Output the [X, Y] coordinate of the center of the cell containing the given text.  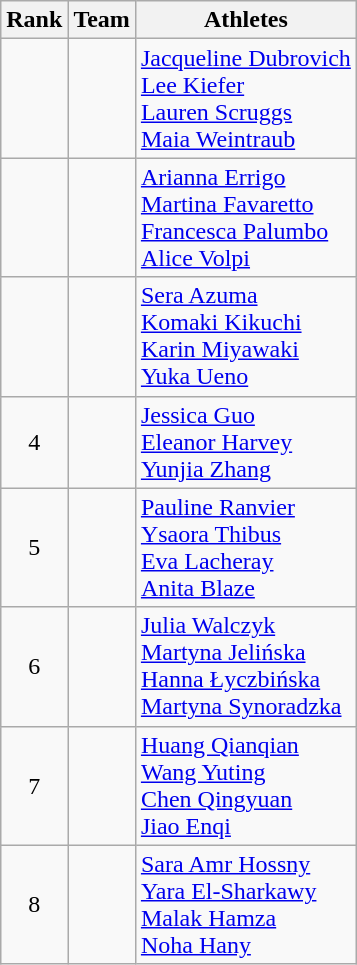
Pauline RanvierYsaora ThibusEva LacherayAnita Blaze [246, 548]
Sera AzumaKomaki KikuchiKarin MiyawakiYuka Ueno [246, 336]
4 [34, 442]
Team [102, 20]
Huang QianqianWang YutingChen QingyuanJiao Enqi [246, 786]
7 [34, 786]
8 [34, 904]
Rank [34, 20]
Sara Amr HossnyYara El-SharkawyMalak HamzaNoha Hany [246, 904]
Jacqueline DubrovichLee KieferLauren ScruggsMaia Weintraub [246, 98]
6 [34, 666]
Athletes [246, 20]
Arianna ErrigoMartina FavarettoFrancesca PalumboAlice Volpi [246, 218]
Julia WalczykMartyna JelińskaHanna ŁyczbińskaMartyna Synoradzka [246, 666]
Jessica GuoEleanor HarveyYunjia Zhang [246, 442]
5 [34, 548]
